Identify which cell holds the provided text, then report its [x, y] central coordinate. 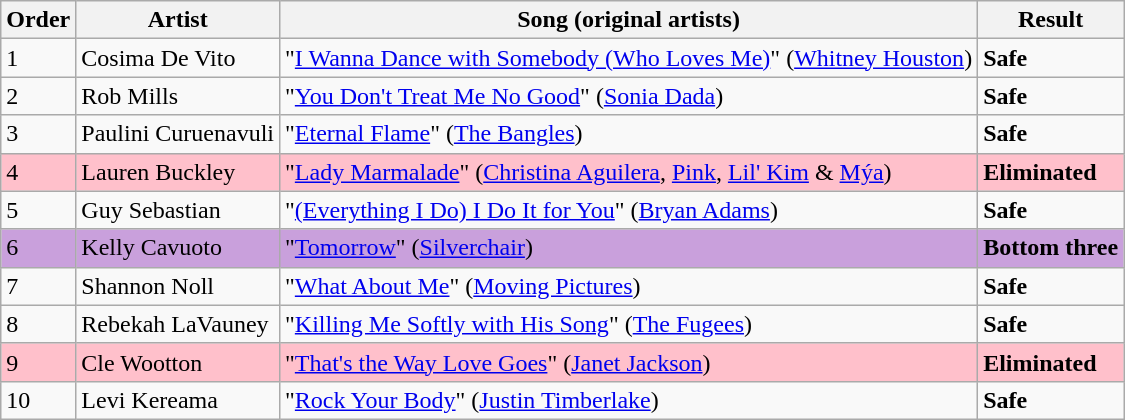
"That's the Way Love Goes" (Janet Jackson) [629, 362]
7 [38, 286]
"Killing Me Softly with His Song" (The Fugees) [629, 324]
Rebekah LaVauney [178, 324]
"I Wanna Dance with Somebody (Who Loves Me)" (Whitney Houston) [629, 58]
"You Don't Treat Me No Good" (Sonia Dada) [629, 96]
4 [38, 172]
5 [38, 210]
2 [38, 96]
"(Everything I Do) I Do It for You" (Bryan Adams) [629, 210]
Rob Mills [178, 96]
"Lady Marmalade" (Christina Aguilera, Pink, Lil' Kim & Mýa) [629, 172]
Levi Kereama [178, 400]
Kelly Cavuoto [178, 248]
Paulini Curuenavuli [178, 134]
"What About Me" (Moving Pictures) [629, 286]
Order [38, 20]
Result [1051, 20]
6 [38, 248]
Artist [178, 20]
1 [38, 58]
8 [38, 324]
9 [38, 362]
Guy Sebastian [178, 210]
Cle Wootton [178, 362]
Bottom three [1051, 248]
"Tomorrow" (Silverchair) [629, 248]
Cosima De Vito [178, 58]
"Rock Your Body" (Justin Timberlake) [629, 400]
Shannon Noll [178, 286]
Lauren Buckley [178, 172]
10 [38, 400]
Song (original artists) [629, 20]
3 [38, 134]
"Eternal Flame" (The Bangles) [629, 134]
